Detect which cell encompasses the target text, then output its [x, y] center coordinate. 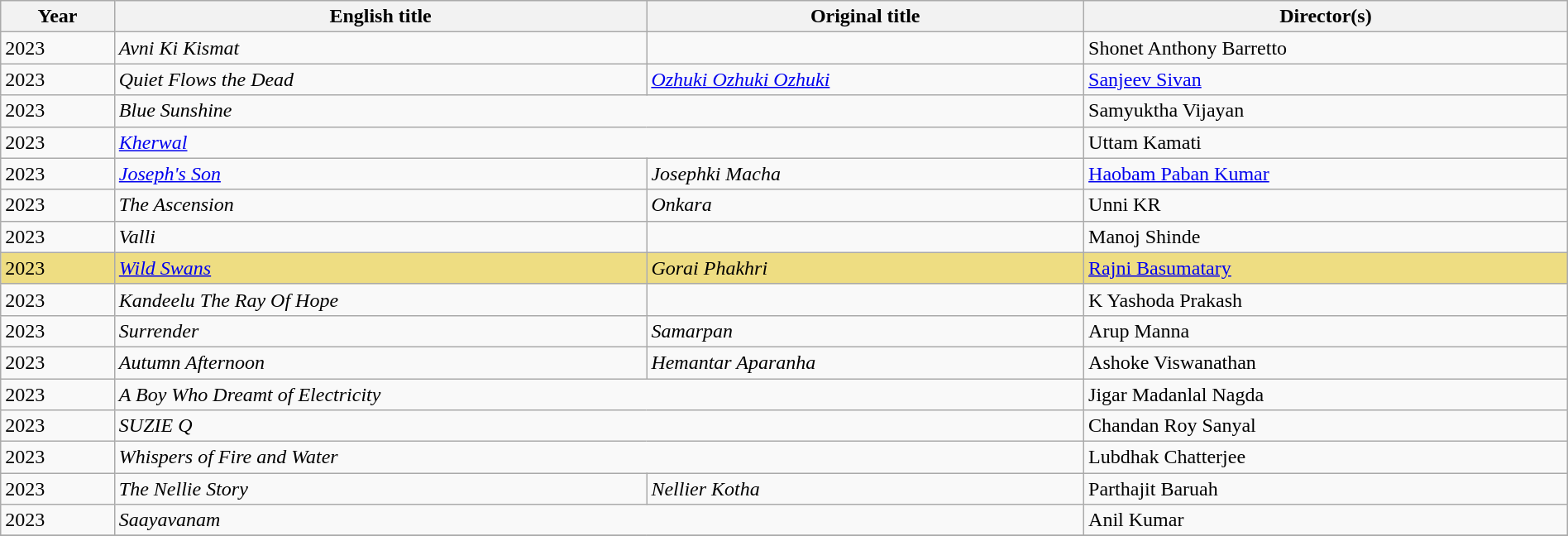
Haobam Paban Kumar [1327, 174]
Unni KR [1327, 205]
Lubdhak Chatterjee [1327, 457]
English title [380, 17]
Shonet Anthony Barretto [1327, 48]
Rajni Basumatary [1327, 268]
Original title [865, 17]
Wild Swans [380, 268]
Jigar Madanlal Nagda [1327, 395]
Kherwal [599, 142]
Avni Ki Kismat [380, 48]
Joseph's Son [380, 174]
Uttam Kamati [1327, 142]
Nellier Kotha [865, 489]
A Boy Who Dreamt of Electricity [599, 395]
Quiet Flows the Dead [380, 79]
Autumn Afternoon [380, 362]
Arup Manna [1327, 331]
Saayavanam [599, 520]
The Nellie Story [380, 489]
Whispers of Fire and Water [599, 457]
Onkara [865, 205]
Year [58, 17]
Ashoke Viswanathan [1327, 362]
Ozhuki Ozhuki Ozhuki [865, 79]
Samarpan [865, 331]
Hemantar Aparanha [865, 362]
Director(s) [1327, 17]
Blue Sunshine [599, 111]
The Ascension [380, 205]
Gorai Phakhri [865, 268]
Josephki Macha [865, 174]
Valli [380, 237]
Sanjeev Sivan [1327, 79]
Chandan Roy Sanyal [1327, 426]
Kandeelu The Ray Of Hope [380, 299]
Surrender [380, 331]
Parthajit Baruah [1327, 489]
K Yashoda Prakash [1327, 299]
Manoj Shinde [1327, 237]
Anil Kumar [1327, 520]
Samyuktha Vijayan [1327, 111]
SUZIE Q [599, 426]
